Return (X, Y) of the center of cell containing provided text 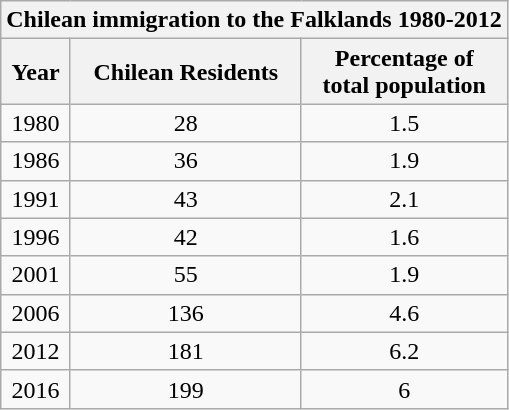
Year (36, 72)
1996 (36, 237)
2016 (36, 389)
6.2 (404, 351)
199 (186, 389)
1.6 (404, 237)
6 (404, 389)
36 (186, 161)
2.1 (404, 199)
181 (186, 351)
43 (186, 199)
4.6 (404, 313)
1980 (36, 123)
Chilean Residents (186, 72)
55 (186, 275)
1.5 (404, 123)
42 (186, 237)
Chilean immigration to the Falklands 1980-2012 (254, 20)
Percentage oftotal population (404, 72)
2006 (36, 313)
2012 (36, 351)
1986 (36, 161)
2001 (36, 275)
1991 (36, 199)
28 (186, 123)
136 (186, 313)
